Output the [X, Y] coordinate of the center of the cell containing the given text.  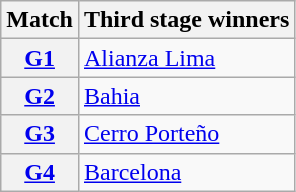
Barcelona [186, 172]
G1 [40, 58]
G3 [40, 134]
Third stage winners [186, 20]
Cerro Porteño [186, 134]
Bahia [186, 96]
G2 [40, 96]
Match [40, 20]
Alianza Lima [186, 58]
G4 [40, 172]
